Find where the given text appears and provide that cell's center as [x, y] coordinate. 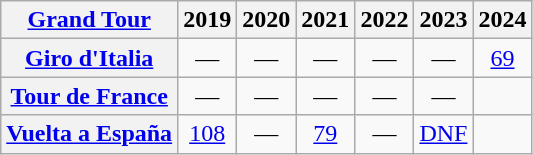
69 [502, 58]
Giro d'Italia [90, 58]
2019 [208, 20]
Grand Tour [90, 20]
108 [208, 134]
Tour de France [90, 96]
2022 [384, 20]
2023 [444, 20]
2021 [326, 20]
2024 [502, 20]
DNF [444, 134]
79 [326, 134]
Vuelta a España [90, 134]
2020 [266, 20]
